Identify which cell holds the provided text, then report its (X, Y) central coordinate. 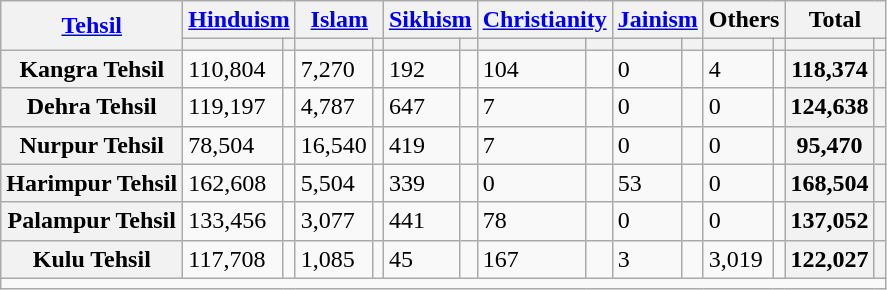
167 (532, 259)
110,804 (233, 69)
Kulu Tehsil (92, 259)
Others (744, 20)
7,270 (334, 69)
5,504 (334, 183)
3,019 (738, 259)
4,787 (334, 107)
78,504 (233, 145)
3 (646, 259)
Islam (339, 20)
Total (835, 20)
133,456 (233, 221)
78 (532, 221)
137,052 (830, 221)
122,027 (830, 259)
192 (421, 69)
Dehra Tehsil (92, 107)
Sikhism (430, 20)
124,638 (830, 107)
16,540 (334, 145)
117,708 (233, 259)
441 (421, 221)
Kangra Tehsil (92, 69)
339 (421, 183)
168,504 (830, 183)
Hinduism (239, 20)
95,470 (830, 145)
104 (532, 69)
3,077 (334, 221)
119,197 (233, 107)
Palampur Tehsil (92, 221)
Nurpur Tehsil (92, 145)
Tehsil (92, 26)
Christianity (544, 20)
419 (421, 145)
53 (646, 183)
118,374 (830, 69)
Harimpur Tehsil (92, 183)
1,085 (334, 259)
162,608 (233, 183)
647 (421, 107)
45 (421, 259)
4 (738, 69)
Jainism (658, 20)
